Return the [x, y] coordinate for the center point of the cell that contains the specified text.  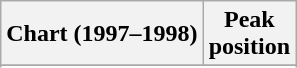
Chart (1997–1998) [102, 34]
Peakposition [249, 34]
